Capture the cell that displays the provided text and extract its [X, Y] central coordinate. 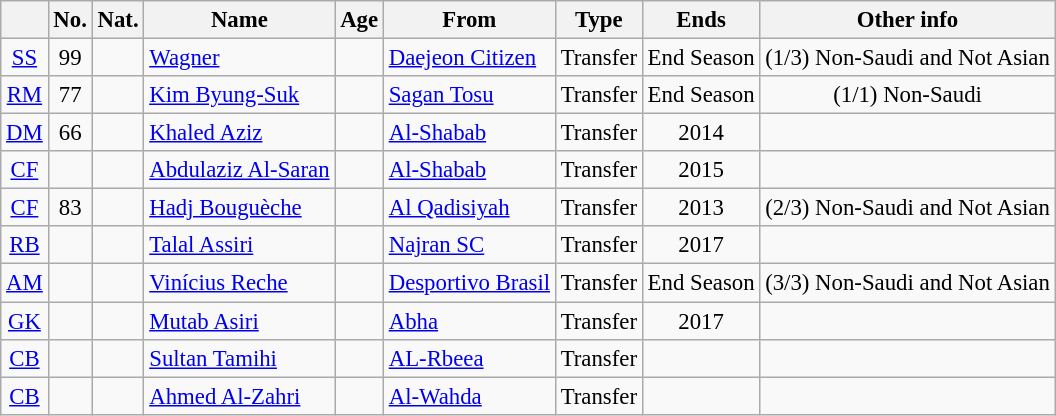
Type [598, 20]
Nat. [118, 20]
Name [240, 20]
RB [24, 245]
2013 [701, 208]
77 [70, 95]
66 [70, 133]
RM [24, 95]
No. [70, 20]
AM [24, 283]
(2/3) Non-Saudi and Not Asian [908, 208]
99 [70, 58]
Mutab Asiri [240, 321]
Abha [469, 321]
Sultan Tamihi [240, 358]
AL-Rbeea [469, 358]
Al-Wahda [469, 396]
2015 [701, 170]
From [469, 20]
2014 [701, 133]
Ends [701, 20]
Najran SC [469, 245]
83 [70, 208]
DM [24, 133]
Hadj Bouguèche [240, 208]
Sagan Tosu [469, 95]
(1/1) Non-Saudi [908, 95]
Kim Byung-Suk [240, 95]
(3/3) Non-Saudi and Not Asian [908, 283]
Ahmed Al-Zahri [240, 396]
Daejeon Citizen [469, 58]
Desportivo Brasil [469, 283]
Vinícius Reche [240, 283]
Other info [908, 20]
(1/3) Non-Saudi and Not Asian [908, 58]
Talal Assiri [240, 245]
Al Qadisiyah [469, 208]
Khaled Aziz [240, 133]
Age [360, 20]
GK [24, 321]
SS [24, 58]
Abdulaziz Al-Saran [240, 170]
Wagner [240, 58]
